From the cell containing the given text, extract its center point as (x, y) coordinate. 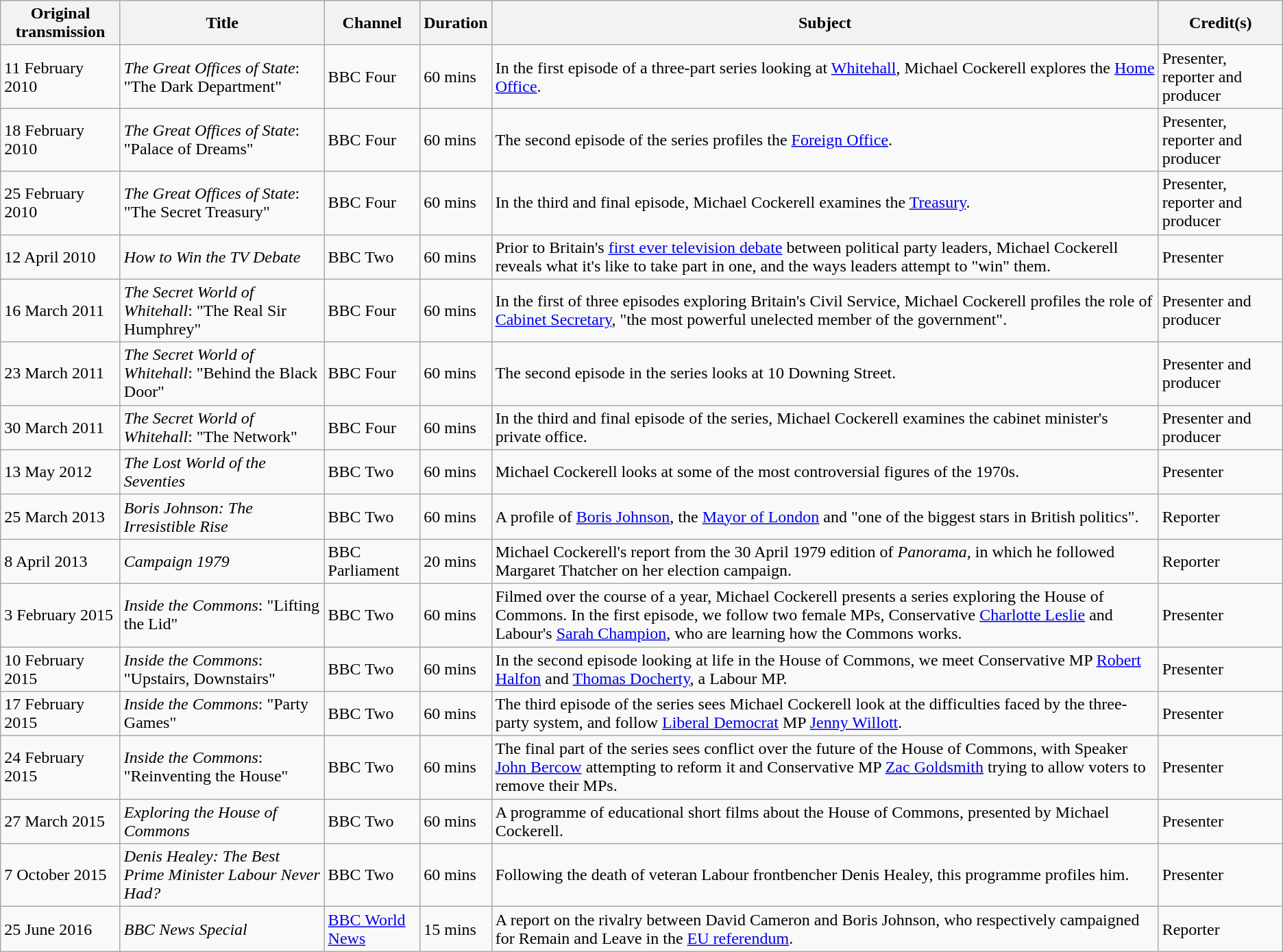
16 March 2011 (60, 310)
10 February 2015 (60, 669)
Inside the Commons: "Party Games" (222, 714)
Original transmission (60, 23)
18 February 2010 (60, 140)
30 March 2011 (60, 428)
BBC World News (372, 929)
Channel (372, 23)
The Great Offices of State: "Palace of Dreams" (222, 140)
Subject (825, 23)
Boris Johnson: The Irresistible Rise (222, 517)
The Lost World of the Seventies (222, 472)
17 February 2015 (60, 714)
The Secret World of Whitehall: "Behind the Black Door" (222, 374)
8 April 2013 (60, 561)
The Great Offices of State: "The Dark Department" (222, 77)
Inside the Commons: "Upstairs, Downstairs" (222, 669)
Credit(s) (1220, 23)
7 October 2015 (60, 875)
27 March 2015 (60, 821)
Michael Cockerell's report from the 30 April 1979 edition of Panorama, in which he followed Margaret Thatcher on her election campaign. (825, 561)
25 June 2016 (60, 929)
Title (222, 23)
15 mins (456, 929)
11 February 2010 (60, 77)
A report on the rivalry between David Cameron and Boris Johnson, who respectively campaigned for Remain and Leave in the EU referendum. (825, 929)
25 March 2013 (60, 517)
The second episode in the series looks at 10 Downing Street. (825, 374)
The Secret World of Whitehall: "The Network" (222, 428)
25 February 2010 (60, 203)
BBC News Special (222, 929)
12 April 2010 (60, 256)
Exploring the House of Commons (222, 821)
Inside the Commons: "Reinventing the House" (222, 768)
Duration (456, 23)
Denis Healey: The Best Prime Minister Labour Never Had? (222, 875)
The Great Offices of State: "The Secret Treasury" (222, 203)
3 February 2015 (60, 615)
The second episode of the series profiles the Foreign Office. (825, 140)
In the first episode of a three-part series looking at Whitehall, Michael Cockerell explores the Home Office. (825, 77)
In the third and final episode of the series, Michael Cockerell examines the cabinet minister's private office. (825, 428)
Michael Cockerell looks at some of the most controversial figures of the 1970s. (825, 472)
23 March 2011 (60, 374)
Following the death of veteran Labour frontbencher Denis Healey, this programme profiles him. (825, 875)
20 mins (456, 561)
The Secret World of Whitehall: "The Real Sir Humphrey" (222, 310)
Campaign 1979 (222, 561)
In the third and final episode, Michael Cockerell examines the Treasury. (825, 203)
A profile of Boris Johnson, the Mayor of London and "one of the biggest stars in British politics". (825, 517)
13 May 2012 (60, 472)
24 February 2015 (60, 768)
In the second episode looking at life in the House of Commons, we meet Conservative MP Robert Halfon and Thomas Docherty, a Labour MP. (825, 669)
BBC Parliament (372, 561)
How to Win the TV Debate (222, 256)
A programme of educational short films about the House of Commons, presented by Michael Cockerell. (825, 821)
Inside the Commons: "Lifting the Lid" (222, 615)
